For the text-containing cell, return its midpoint in (x, y) coordinate format. 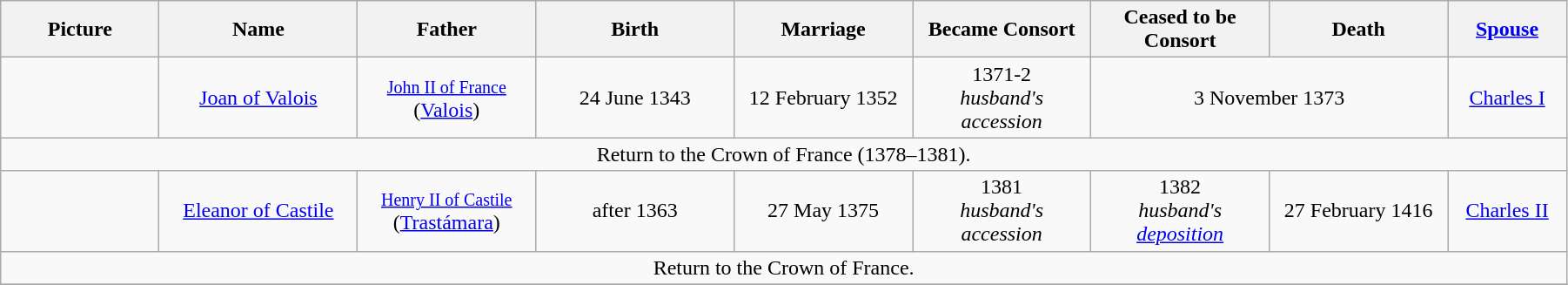
3 November 1373 (1270, 98)
27 May 1375 (823, 211)
Name (258, 30)
after 1363 (635, 211)
Joan of Valois (258, 98)
Charles II (1507, 211)
Return to the Crown of France (1378–1381). (784, 154)
Henry II of Castile (Trastámara) (447, 211)
Marriage (823, 30)
Charles I (1507, 98)
Eleanor of Castile (258, 211)
Return to the Crown of France. (784, 268)
1371-2husband's accession (1002, 98)
Birth (635, 30)
Death (1359, 30)
24 June 1343 (635, 98)
John II of France (Valois) (447, 98)
Spouse (1507, 30)
Became Consort (1002, 30)
1382husband's deposition (1180, 211)
12 February 1352 (823, 98)
Father (447, 30)
Picture (80, 30)
Ceased to be Consort (1180, 30)
27 February 1416 (1359, 211)
1381husband's accession (1002, 211)
